Detect which cell encompasses the target text, then output its [x, y] center coordinate. 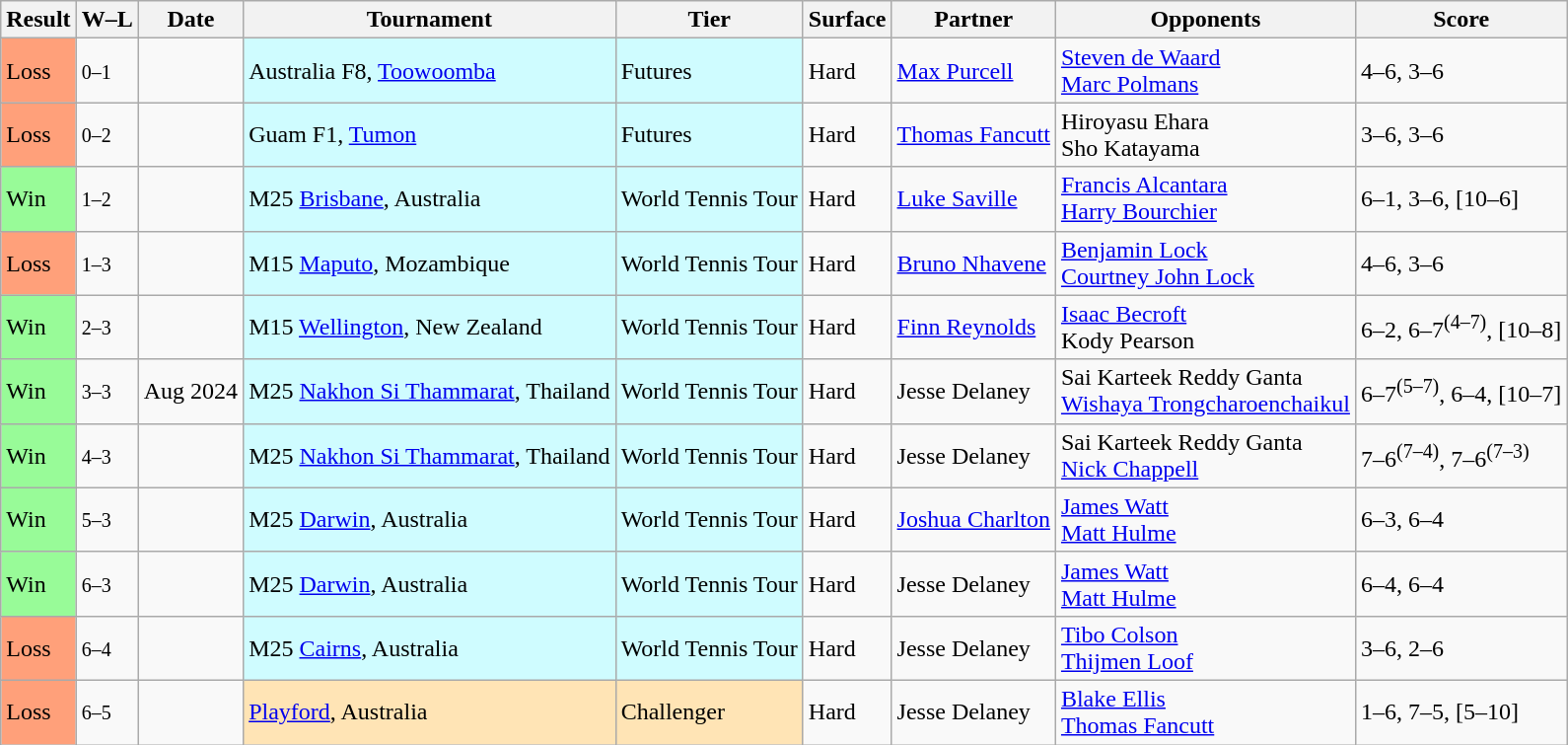
Thomas Fancutt [973, 134]
6–1, 3–6, [10–6] [1461, 199]
6–3, 6–4 [1461, 519]
Hiroyasu Ehara Sho Katayama [1205, 134]
Guam F1, Tumon [430, 134]
Surface [847, 20]
Benjamin Lock Courtney John Lock [1205, 262]
Max Purcell [973, 71]
Joshua Charlton [973, 519]
Tier [709, 20]
7–6(7–4), 7–6(7–3) [1461, 456]
Opponents [1205, 20]
1–3 [107, 262]
2–3 [107, 328]
Result [38, 20]
Playford, Australia [430, 712]
Tibo Colson Thijmen Loof [1205, 647]
0–2 [107, 134]
4–3 [107, 456]
Aug 2024 [190, 391]
1–6, 7–5, [5–10] [1461, 712]
6–2, 6–7(4–7), [10–8] [1461, 328]
Luke Saville [973, 199]
6–5 [107, 712]
Sai Karteek Reddy Ganta Nick Chappell [1205, 456]
6–3 [107, 584]
Tournament [430, 20]
1–2 [107, 199]
6–4 [107, 647]
3–6, 2–6 [1461, 647]
M15 Wellington, New Zealand [430, 328]
Australia F8, Toowoomba [430, 71]
Challenger [709, 712]
6–7(5–7), 6–4, [10–7] [1461, 391]
M25 Brisbane, Australia [430, 199]
Partner [973, 20]
Blake Ellis Thomas Fancutt [1205, 712]
W–L [107, 20]
3–3 [107, 391]
Finn Reynolds [973, 328]
Steven de Waard Marc Polmans [1205, 71]
0–1 [107, 71]
Bruno Nhavene [973, 262]
M25 Cairns, Australia [430, 647]
Sai Karteek Reddy Ganta Wishaya Trongcharoenchaikul [1205, 391]
Date [190, 20]
5–3 [107, 519]
6–4, 6–4 [1461, 584]
Score [1461, 20]
3–6, 3–6 [1461, 134]
M15 Maputo, Mozambique [430, 262]
Isaac Becroft Kody Pearson [1205, 328]
Francis Alcantara Harry Bourchier [1205, 199]
